Output the (X, Y) coordinate of the center of the cell containing the given text.  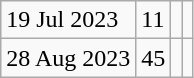
28 Aug 2023 (68, 58)
19 Jul 2023 (68, 20)
11 (154, 20)
45 (154, 58)
